Determine the (x, y) coordinate at the center of the cell enclosing the given text.  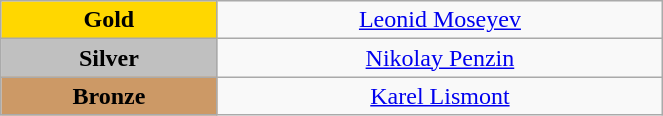
Nikolay Penzin (440, 58)
Gold (109, 20)
Silver (109, 58)
Karel Lismont (440, 96)
Bronze (109, 96)
Leonid Moseyev (440, 20)
